Provide the (x, y) coordinate of the cell's center where the given text is located.  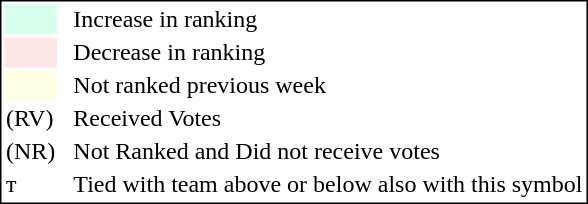
Decrease in ranking (328, 53)
Increase in ranking (328, 19)
(RV) (30, 119)
Not Ranked and Did not receive votes (328, 151)
Tied with team above or below also with this symbol (328, 185)
т (30, 185)
Not ranked previous week (328, 85)
Received Votes (328, 119)
(NR) (30, 151)
